Find where the given text appears and provide that cell's center as (x, y) coordinate. 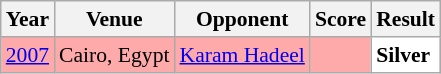
2007 (28, 55)
Opponent (242, 19)
Result (406, 19)
Karam Hadeel (242, 55)
Silver (406, 55)
Venue (114, 19)
Year (28, 19)
Cairo, Egypt (114, 55)
Score (340, 19)
